Search for the cell housing the specified text and yield its [X, Y] center coordinate. 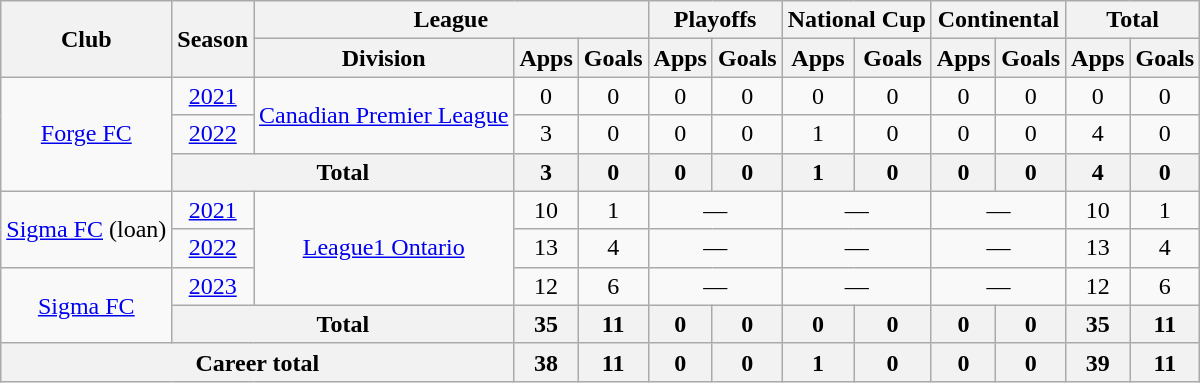
National Cup [856, 20]
38 [546, 362]
Division [384, 58]
Career total [258, 362]
39 [1098, 362]
Club [86, 39]
2023 [213, 286]
Canadian Premier League [384, 115]
Continental [998, 20]
Season [213, 39]
Sigma FC [86, 305]
Forge FC [86, 134]
Playoffs [715, 20]
League [451, 20]
League1 Ontario [384, 248]
Sigma FC (loan) [86, 229]
